Return (x, y) of the center of cell containing provided text 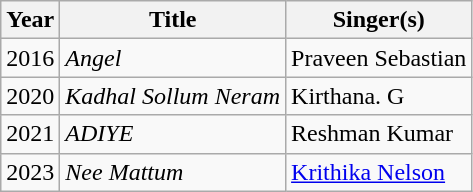
Nee Mattum (173, 172)
Krithika Nelson (379, 172)
2021 (30, 134)
Kirthana. G (379, 96)
ADIYE (173, 134)
Year (30, 20)
Title (173, 20)
Praveen Sebastian (379, 58)
Angel (173, 58)
2023 (30, 172)
2020 (30, 96)
Reshman Kumar (379, 134)
Kadhal Sollum Neram (173, 96)
2016 (30, 58)
Singer(s) (379, 20)
